Return (x, y) of the center of cell containing provided text 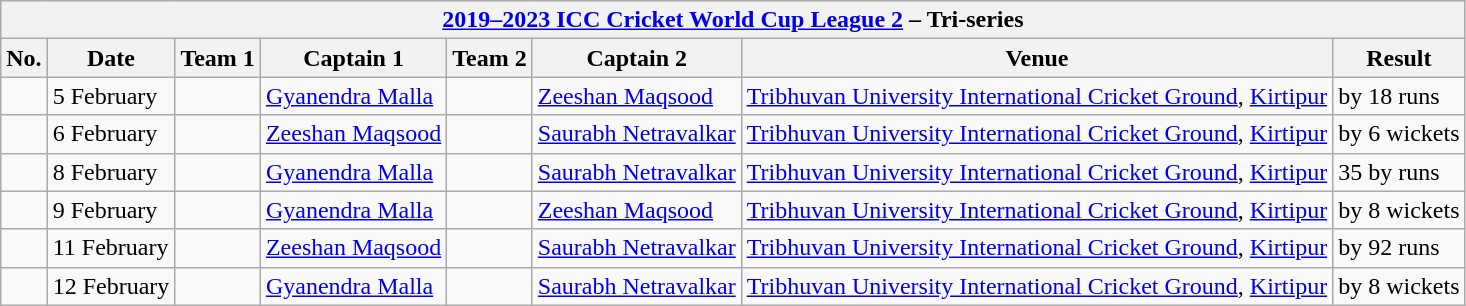
by 6 wickets (1399, 134)
11 February (111, 248)
2019–2023 ICC Cricket World Cup League 2 – Tri-series (733, 20)
6 February (111, 134)
by 18 runs (1399, 96)
Team 2 (490, 58)
Venue (1036, 58)
Result (1399, 58)
8 February (111, 172)
No. (24, 58)
Team 1 (218, 58)
9 February (111, 210)
Date (111, 58)
5 February (111, 96)
12 February (111, 286)
Captain 1 (353, 58)
35 by runs (1399, 172)
by 92 runs (1399, 248)
Captain 2 (636, 58)
